Output the (x, y) coordinate of the center of the cell containing the given text.  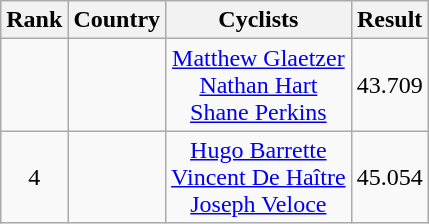
Matthew GlaetzerNathan HartShane Perkins (259, 85)
Rank (34, 20)
43.709 (390, 85)
Country (117, 20)
4 (34, 177)
45.054 (390, 177)
Result (390, 20)
Hugo BarretteVincent De HaîtreJoseph Veloce (259, 177)
Cyclists (259, 20)
